Output the [X, Y] coordinate of the center of the cell containing the given text.  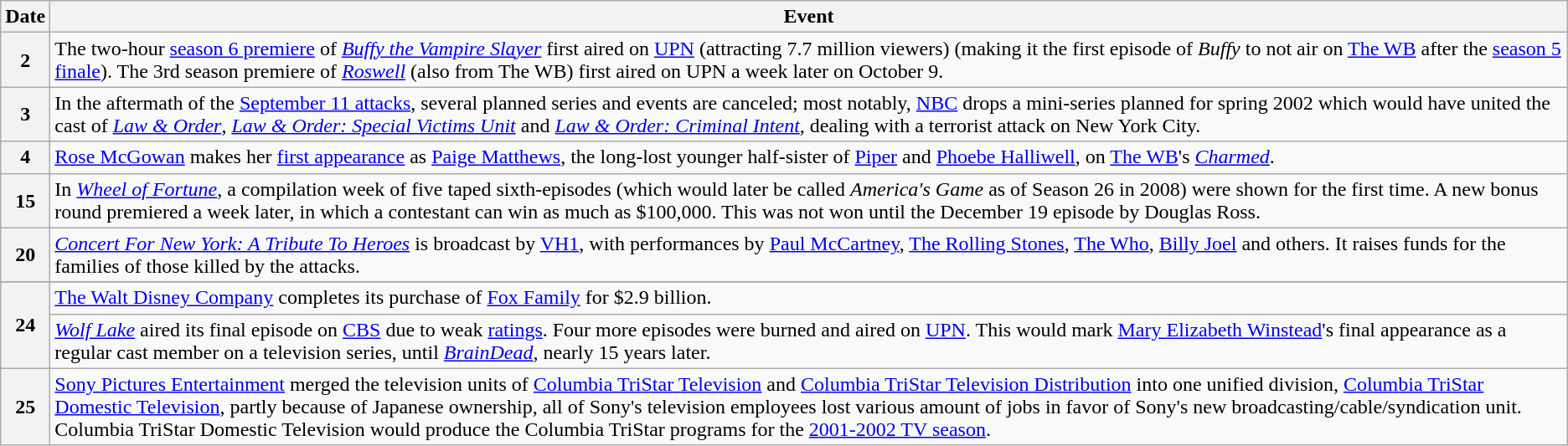
24 [25, 325]
20 [25, 254]
Event [809, 17]
Date [25, 17]
The Walt Disney Company completes its purchase of Fox Family for $2.9 billion. [809, 298]
2 [25, 60]
4 [25, 157]
Rose McGowan makes her first appearance as Paige Matthews, the long-lost younger half-sister of Piper and Phoebe Halliwell, on The WB's Charmed. [809, 157]
15 [25, 201]
25 [25, 407]
3 [25, 114]
